From the cell containing the given text, extract its center point as [x, y] coordinate. 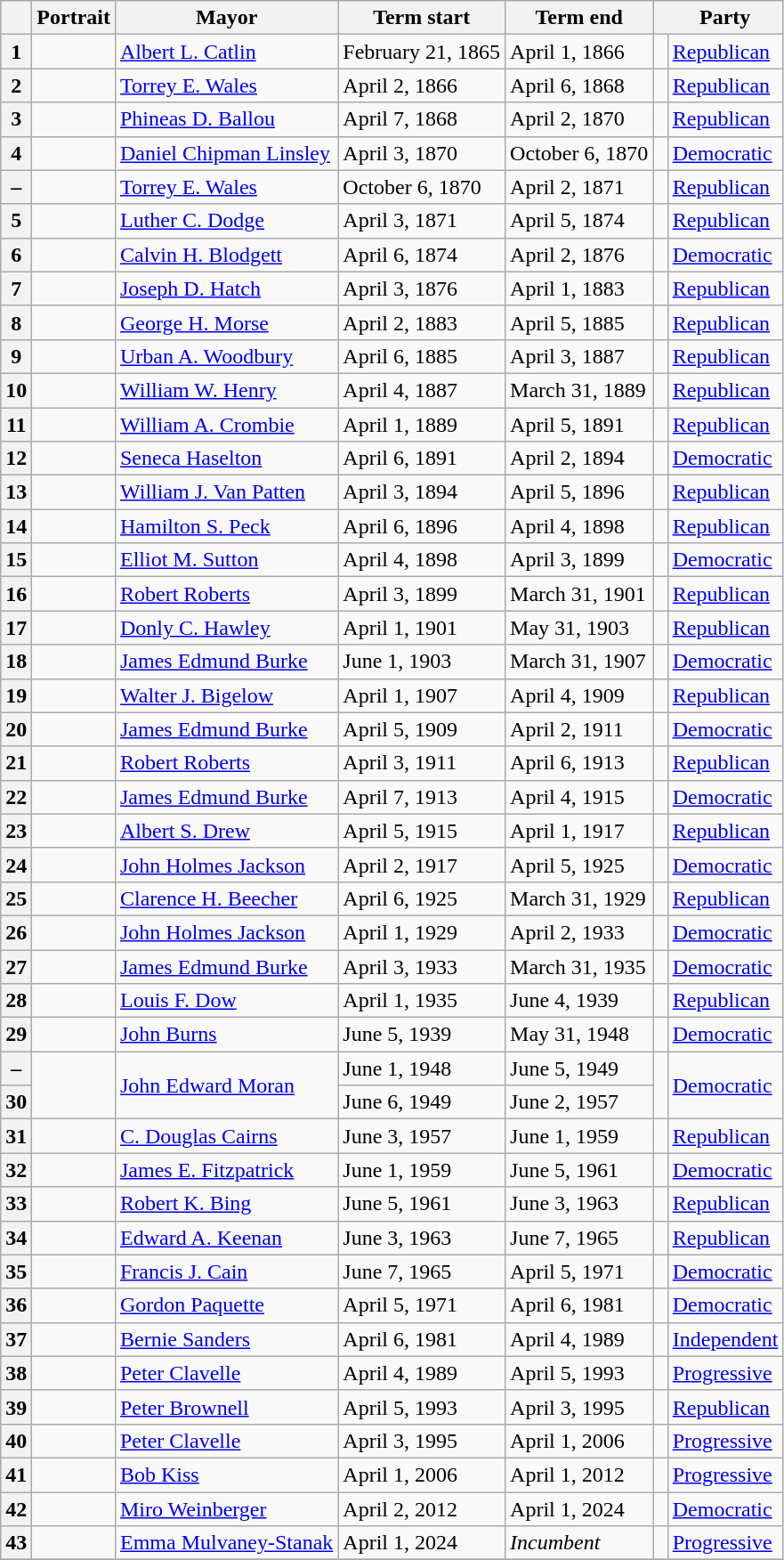
36 [16, 1305]
April 6, 1868 [579, 85]
June 5, 1939 [422, 1035]
41 [16, 1475]
April 3, 1911 [422, 763]
Urban A. Woodbury [226, 356]
27 [16, 966]
19 [16, 695]
4 [16, 153]
June 3, 1957 [422, 1136]
Louis F. Dow [226, 1001]
April 5, 1896 [579, 492]
24 [16, 865]
George H. Morse [226, 322]
April 2, 1871 [579, 187]
8 [16, 322]
April 3, 1894 [422, 492]
February 21, 1865 [422, 52]
1 [16, 52]
15 [16, 560]
April 1, 1929 [422, 932]
Calvin H. Blodgett [226, 255]
March 31, 1907 [579, 662]
7 [16, 288]
June 5, 1949 [579, 1068]
Francis J. Cain [226, 1272]
April 1, 1866 [579, 52]
April 6, 1896 [422, 526]
Term end [579, 18]
3 [16, 119]
Hamilton S. Peck [226, 526]
22 [16, 797]
April 3, 1887 [579, 356]
Robert K. Bing [226, 1204]
March 31, 1901 [579, 594]
April 7, 1913 [422, 797]
April 2, 1933 [579, 932]
Peter Brownell [226, 1407]
April 5, 1885 [579, 322]
April 6, 1874 [422, 255]
April 6, 1925 [422, 898]
Joseph D. Hatch [226, 288]
April 5, 1909 [422, 729]
William W. Henry [226, 390]
34 [16, 1238]
26 [16, 932]
38 [16, 1373]
April 1, 1935 [422, 1001]
42 [16, 1509]
Luther C. Dodge [226, 221]
16 [16, 594]
April 1, 1901 [422, 628]
20 [16, 729]
April 1, 1889 [422, 425]
6 [16, 255]
April 2, 2012 [422, 1509]
April 6, 1891 [422, 459]
12 [16, 459]
37 [16, 1339]
William J. Van Patten [226, 492]
April 2, 1911 [579, 729]
Phineas D. Ballou [226, 119]
April 3, 1876 [422, 288]
Bernie Sanders [226, 1339]
18 [16, 662]
March 31, 1889 [579, 390]
Walter J. Bigelow [226, 695]
14 [16, 526]
Bob Kiss [226, 1475]
April 5, 1925 [579, 865]
April 2, 1894 [579, 459]
May 31, 1948 [579, 1035]
April 7, 1868 [422, 119]
25 [16, 898]
13 [16, 492]
April 4, 1915 [579, 797]
April 1, 1907 [422, 695]
30 [16, 1102]
April 2, 1870 [579, 119]
James E. Fitzpatrick [226, 1170]
Clarence H. Beecher [226, 898]
June 6, 1949 [422, 1102]
April 5, 1874 [579, 221]
5 [16, 221]
31 [16, 1136]
21 [16, 763]
Donly C. Hawley [226, 628]
April 6, 1885 [422, 356]
Incumbent [579, 1543]
April 2, 1883 [422, 322]
April 1, 2012 [579, 1475]
Edward A. Keenan [226, 1238]
Portrait [74, 18]
Independent [725, 1339]
Term start [422, 18]
17 [16, 628]
April 2, 1917 [422, 865]
32 [16, 1170]
April 1, 1883 [579, 288]
Albert S. Drew [226, 831]
June 1, 1903 [422, 662]
Miro Weinberger [226, 1509]
May 31, 1903 [579, 628]
June 2, 1957 [579, 1102]
John Burns [226, 1035]
Daniel Chipman Linsley [226, 153]
Emma Mulvaney-Stanak [226, 1543]
Albert L. Catlin [226, 52]
29 [16, 1035]
Mayor [226, 18]
April 3, 1870 [422, 153]
April 2, 1876 [579, 255]
11 [16, 425]
April 1, 1917 [579, 831]
April 2, 1866 [422, 85]
C. Douglas Cairns [226, 1136]
9 [16, 356]
John Edward Moran [226, 1085]
40 [16, 1441]
William A. Crombie [226, 425]
June 1, 1948 [422, 1068]
Party [725, 18]
28 [16, 1001]
10 [16, 390]
April 5, 1891 [579, 425]
June 4, 1939 [579, 1001]
2 [16, 85]
35 [16, 1272]
Elliot M. Sutton [226, 560]
39 [16, 1407]
Gordon Paquette [226, 1305]
33 [16, 1204]
April 6, 1913 [579, 763]
Seneca Haselton [226, 459]
April 4, 1887 [422, 390]
March 31, 1935 [579, 966]
23 [16, 831]
43 [16, 1543]
April 4, 1909 [579, 695]
April 3, 1871 [422, 221]
March 31, 1929 [579, 898]
April 5, 1915 [422, 831]
April 3, 1933 [422, 966]
